Locate the cell with the specified text and output its (X, Y) center coordinate. 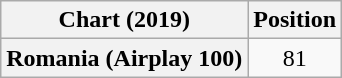
Position (295, 20)
Romania (Airplay 100) (124, 58)
Chart (2019) (124, 20)
81 (295, 58)
